Determine the [x, y] coordinate at the center of the cell enclosing the given text.  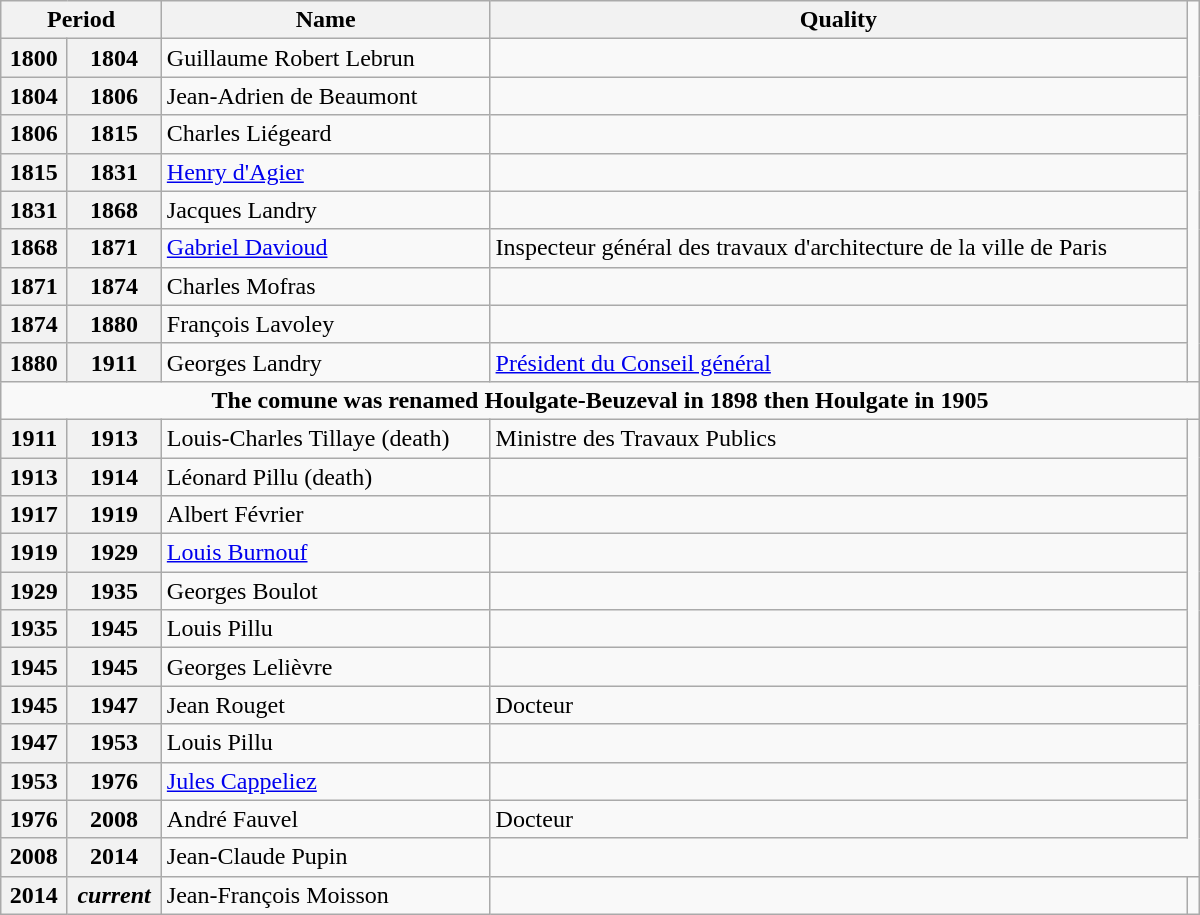
Georges Landry [326, 362]
Charles Mofras [326, 286]
Président du Conseil général [838, 362]
Name [326, 20]
François Lavoley [326, 324]
Henry d'Agier [326, 172]
Albert Février [326, 515]
Inspecteur général des travaux d'architecture de la ville de Paris [838, 248]
Guillaume Robert Lebrun [326, 58]
Georges Boulot [326, 591]
current [114, 895]
Jean-François Moisson [326, 895]
Jean-Claude Pupin [326, 857]
Louis-Charles Tillaye (death) [326, 438]
Jules Cappeliez [326, 781]
Quality [838, 20]
Period [82, 20]
The comune was renamed Houlgate-Beuzeval in 1898 then Houlgate in 1905 [600, 400]
1914 [114, 477]
André Fauvel [326, 819]
1917 [34, 515]
Ministre des Travaux Publics [838, 438]
Gabriel Davioud [326, 248]
Léonard Pillu (death) [326, 477]
1800 [34, 58]
Louis Burnouf [326, 553]
Jean-Adrien de Beaumont [326, 96]
Jean Rouget [326, 705]
Charles Liégeard [326, 134]
Georges Lelièvre [326, 667]
Jacques Landry [326, 210]
